Determine the (x, y) coordinate at the center of the cell enclosing the given text.  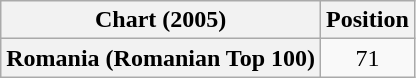
Position (368, 20)
71 (368, 58)
Chart (2005) (161, 20)
Romania (Romanian Top 100) (161, 58)
